Extract the [X, Y] coordinate from the center of the cell holding the provided text.  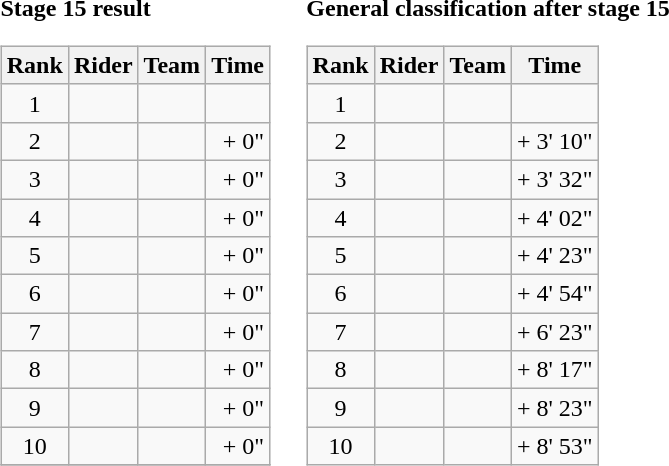
+ 4' 54" [554, 294]
+ 4' 02" [554, 217]
+ 6' 23" [554, 332]
+ 3' 10" [554, 141]
+ 8' 17" [554, 370]
+ 8' 53" [554, 446]
+ 3' 32" [554, 179]
+ 8' 23" [554, 408]
+ 4' 23" [554, 256]
